Output the [x, y] coordinate of the center of the cell containing the given text.  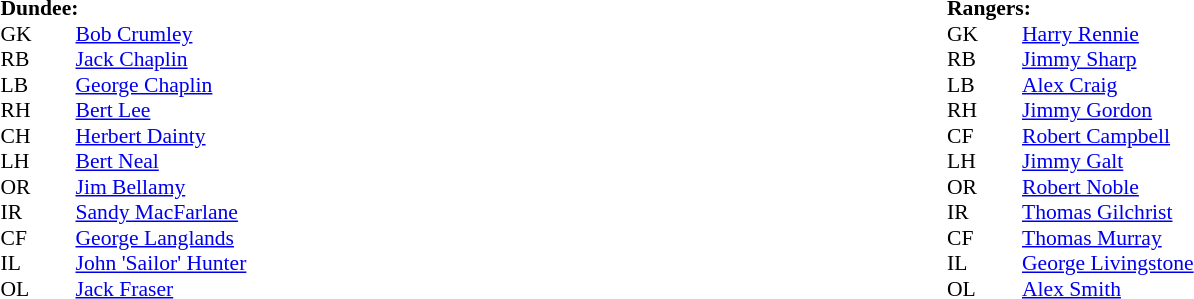
Jim Bellamy [162, 187]
George Livingstone [1108, 263]
CH [19, 136]
Bert Neal [162, 161]
George Chaplin [162, 85]
Bob Crumley [162, 34]
Robert Campbell [1108, 136]
Alex Craig [1108, 85]
Bert Lee [162, 111]
Jimmy Gordon [1108, 111]
George Langlands [162, 238]
Robert Noble [1108, 187]
Herbert Dainty [162, 136]
Jimmy Galt [1108, 161]
Thomas Gilchrist [1108, 213]
Thomas Murray [1108, 238]
Jimmy Sharp [1108, 59]
Sandy MacFarlane [162, 213]
Harry Rennie [1108, 34]
John 'Sailor' Hunter [162, 263]
Jack Chaplin [162, 59]
